From the cell containing the given text, extract its center point as (X, Y) coordinate. 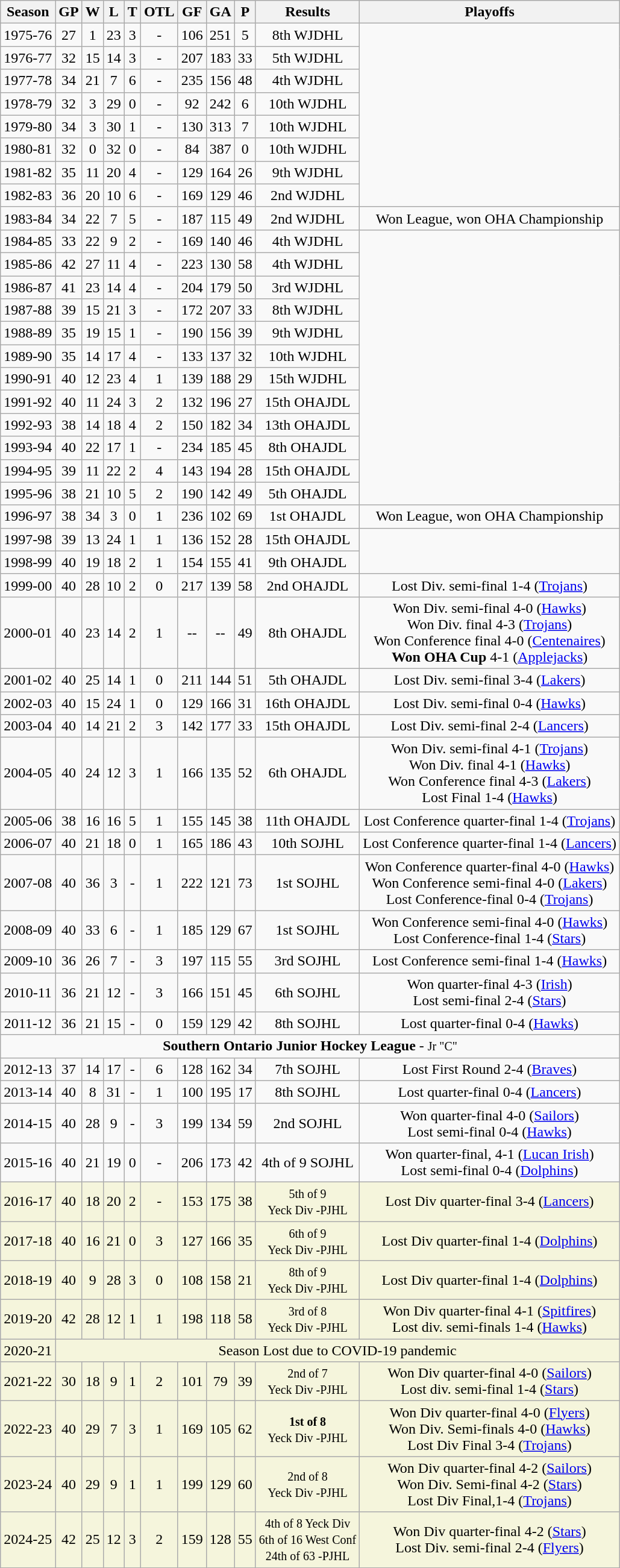
2011-12 (28, 1023)
1989-90 (28, 356)
10th SOJHL (307, 844)
177 (221, 726)
1986-87 (28, 287)
2010-11 (28, 992)
Won Div quarter-final 4-2 (Stars)Lost Div. semi-final 2-4 (Flyers) (490, 1540)
2016-17 (28, 1202)
121 (221, 883)
Lost Conference quarter-final 1-4 (Trojans) (490, 821)
154 (192, 562)
135 (221, 774)
173 (221, 1162)
1977-78 (28, 81)
1987-88 (28, 310)
2nd OHAJDL (307, 585)
145 (221, 821)
197 (192, 961)
Lost Conference semi-final 1-4 (Hawks) (490, 961)
151 (221, 992)
1991-92 (28, 402)
164 (221, 172)
1993-94 (28, 448)
2003-04 (28, 726)
Playoffs (490, 12)
5th of 9Yeck Div -PJHL (307, 1202)
1980-81 (28, 149)
50 (245, 287)
234 (192, 448)
P (245, 12)
188 (221, 379)
3rd SOJHL (307, 961)
Won Div quarter-final 4-1 (Spitfires)Lost div. semi-finals 1-4 (Hawks) (490, 1320)
1981-82 (28, 172)
Lost Div. semi-final 0-4 (Hawks) (490, 703)
16th OHAJDL (307, 703)
48 (245, 81)
1975-76 (28, 35)
132 (192, 402)
153 (192, 1202)
2024-25 (28, 1540)
102 (221, 516)
196 (221, 402)
15th WJDHL (307, 379)
118 (221, 1320)
2018-19 (28, 1280)
Won quarter-final 4-3 (Irish)Lost semi-final 2-4 (Stars) (490, 992)
2021-22 (28, 1381)
108 (192, 1280)
150 (192, 425)
2019-20 (28, 1320)
2017-18 (28, 1240)
Won Conference semi-final 4-0 (Hawks)Lost Conference-final 1-4 (Stars) (490, 930)
6th of 9Yeck Div -PJHL (307, 1240)
152 (221, 539)
2013-14 (28, 1092)
Lost quarter-final 0-4 (Hawks) (490, 1023)
1988-89 (28, 333)
2015-16 (28, 1162)
13 (93, 539)
2001-02 (28, 680)
144 (221, 680)
186 (221, 844)
198 (192, 1320)
137 (221, 356)
2007-08 (28, 883)
2006-07 (28, 844)
1984-85 (28, 241)
Won Div. semi-final 4-0 (Hawks)Won Div. final 4-3 (Trojans)Won Conference final 4-0 (Centenaires)Won OHA Cup 4-1 (Applejacks) (490, 633)
1979-80 (28, 127)
8 (93, 1092)
101 (192, 1381)
9th OHAJDL (307, 562)
GF (192, 12)
GP (69, 12)
1998-99 (28, 562)
235 (192, 81)
2000-01 (28, 633)
2020-21 (28, 1350)
1994-95 (28, 471)
59 (245, 1123)
Southern Ontario Junior Hockey League - Jr "C" (310, 1046)
182 (221, 425)
Lost quarter-final 0-4 (Lancers) (490, 1092)
236 (192, 516)
Lost First Round 2-4 (Braves) (490, 1069)
Lost Div. semi-final 2-4 (Lancers) (490, 726)
L (113, 12)
6th OHAJDL (307, 774)
W (93, 12)
51 (245, 680)
313 (221, 127)
2008-09 (28, 930)
Won Conference quarter-final 4-0 (Hawks)Won Conference semi-final 4-0 (Lakers)Lost Conference-final 0-4 (Trojans) (490, 883)
223 (192, 264)
2022-23 (28, 1429)
1st of 8Yeck Div -PJHL (307, 1429)
Lost Div. semi-final 1-4 (Trojans) (490, 585)
84 (192, 149)
187 (192, 218)
Lost Div. semi-final 3-4 (Lakers) (490, 680)
211 (192, 680)
2002-03 (28, 703)
3rd of 8Yeck Div -PJHL (307, 1320)
1978-79 (28, 104)
8th of 9Yeck Div -PJHL (307, 1280)
92 (192, 104)
1999-00 (28, 585)
106 (192, 35)
140 (221, 241)
73 (245, 883)
Won quarter-final, 4-1 (Lucan Irish)Lost semi-final 0-4 (Dolphins) (490, 1162)
67 (245, 930)
2005-06 (28, 821)
175 (221, 1202)
242 (221, 104)
6th SOJHL (307, 992)
79 (221, 1381)
134 (221, 1123)
13th OHAJDL (307, 425)
1st OHAJDL (307, 516)
172 (192, 310)
GA (221, 12)
162 (221, 1069)
206 (192, 1162)
2nd of 8Yeck Div -PJHL (307, 1484)
251 (221, 35)
222 (192, 883)
1995-96 (28, 494)
165 (192, 844)
T (133, 12)
4th of 9 SOJHL (307, 1162)
62 (245, 1429)
1983-84 (28, 218)
3rd WJDHL (307, 287)
2nd SOJHL (307, 1123)
1982-83 (28, 195)
Won Div quarter-final 4-2 (Sailors)Won Div. Semi-final 4-2 (Stars)Lost Div Final,1-4 (Trojans) (490, 1484)
105 (221, 1429)
143 (192, 471)
Won Div quarter-final 4-0 (Sailors)Lost div. semi-final 1-4 (Stars) (490, 1381)
2004-05 (28, 774)
60 (245, 1484)
4th of 8 Yeck Div6th of 16 West Conf24th of 63 -PJHL (307, 1540)
Lost Conference quarter-final 1-4 (Lancers) (490, 844)
Won Div. semi-final 4-1 (Trojans)Won Div. final 4-1 (Hawks)Won Conference final 4-3 (Lakers)Lost Final 1-4 (Hawks) (490, 774)
183 (221, 58)
69 (245, 516)
100 (192, 1092)
Season Lost due to COVID-19 pandemic (337, 1350)
1985-86 (28, 264)
136 (192, 539)
Lost Div quarter-final 3-4 (Lancers) (490, 1202)
43 (245, 844)
133 (192, 356)
2014-15 (28, 1123)
204 (192, 287)
2012-13 (28, 1069)
1990-91 (28, 379)
127 (192, 1240)
5th WJDHL (307, 58)
158 (221, 1280)
194 (221, 471)
7th SOJHL (307, 1069)
1992-93 (28, 425)
OTL (159, 12)
37 (69, 1069)
1996-97 (28, 516)
387 (221, 149)
Won Div quarter-final 4-0 (Flyers)Won Div. Semi-finals 4-0 (Hawks)Lost Div Final 3-4 (Trojans) (490, 1429)
Results (307, 12)
52 (245, 774)
217 (192, 585)
Won quarter-final 4-0 (Sailors)Lost semi-final 0-4 (Hawks) (490, 1123)
1997-98 (28, 539)
1976-77 (28, 58)
Season (28, 12)
195 (221, 1092)
2nd of 7Yeck Div -PJHL (307, 1381)
179 (221, 287)
11th OHAJDL (307, 821)
2023-24 (28, 1484)
2009-10 (28, 961)
